Scan for the cell matching the given text and deliver its (x, y) coordinate at center. 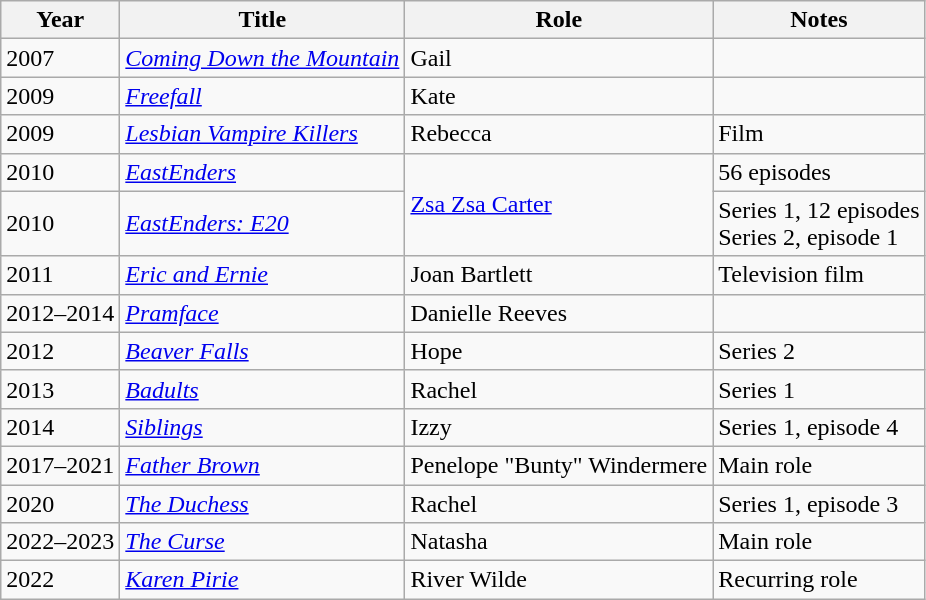
Title (262, 20)
Karen Pirie (262, 580)
Television film (819, 275)
Series 2 (819, 351)
Badults (262, 389)
Series 1 (819, 389)
Danielle Reeves (559, 313)
Coming Down the Mountain (262, 58)
EastEnders: E20 (262, 224)
2012–2014 (60, 313)
The Duchess (262, 503)
Beaver Falls (262, 351)
Gail (559, 58)
Penelope "Bunty" Windermere (559, 465)
EastEnders (262, 172)
2017–2021 (60, 465)
Rebecca (559, 134)
2022 (60, 580)
Natasha (559, 542)
Izzy (559, 427)
The Curse (262, 542)
Series 1, episode 3 (819, 503)
Year (60, 20)
Kate (559, 96)
Role (559, 20)
Joan Bartlett (559, 275)
Zsa Zsa Carter (559, 204)
56 episodes (819, 172)
2007 (60, 58)
2014 (60, 427)
2011 (60, 275)
River Wilde (559, 580)
Hope (559, 351)
Pramface (262, 313)
Notes (819, 20)
Film (819, 134)
2012 (60, 351)
Series 1, episode 4 (819, 427)
2013 (60, 389)
Lesbian Vampire Killers (262, 134)
Recurring role (819, 580)
Siblings (262, 427)
2020 (60, 503)
Eric and Ernie (262, 275)
Father Brown (262, 465)
2022–2023 (60, 542)
Series 1, 12 episodesSeries 2, episode 1 (819, 224)
Freefall (262, 96)
